Extract the (X, Y) coordinate from the center of the cell holding the provided text.  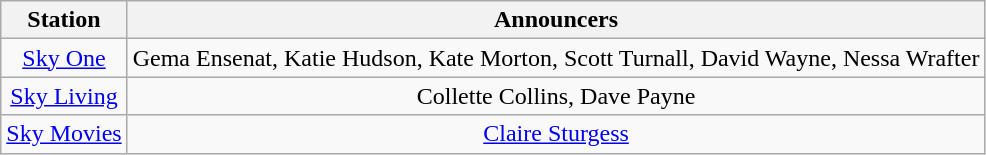
Claire Sturgess (556, 134)
Sky One (64, 58)
Gema Ensenat, Katie Hudson, Kate Morton, Scott Turnall, David Wayne, Nessa Wrafter (556, 58)
Station (64, 20)
Announcers (556, 20)
Sky Living (64, 96)
Collette Collins, Dave Payne (556, 96)
Sky Movies (64, 134)
